Return (X, Y) of the center of cell containing provided text 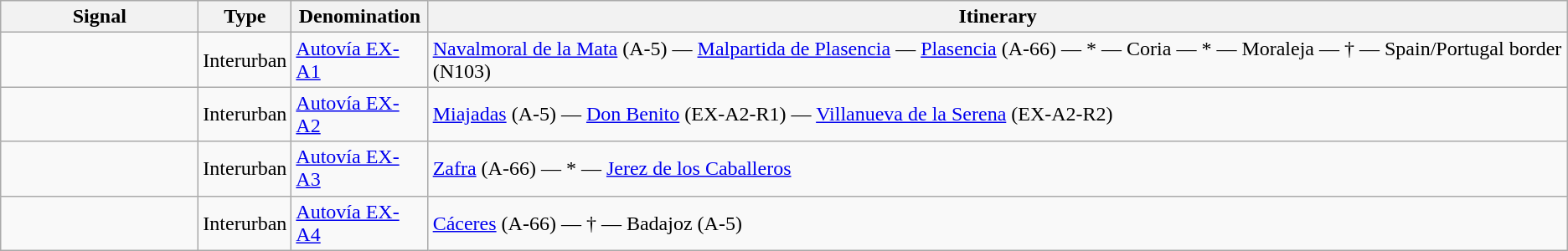
Autovía EX-A1 (360, 60)
Autovía EX-A3 (360, 169)
Autovía EX-A2 (360, 114)
Miajadas (A-5) — Don Benito (EX-A2-R1) — Villanueva de la Serena (EX-A2-R2) (998, 114)
Denomination (360, 17)
Cáceres (A-66) — † — Badajoz (A-5) (998, 223)
Signal (100, 17)
Itinerary (998, 17)
Autovía EX-A4 (360, 223)
Navalmoral de la Mata (A-5) — Malpartida de Plasencia — Plasencia (A-66) — * — Coria — * — Moraleja — † — Spain/Portugal border (N103) (998, 60)
Zafra (A-66) — * — Jerez de los Caballeros (998, 169)
Type (245, 17)
